Return (x, y) of the center of cell containing provided text 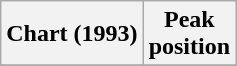
Chart (1993) (72, 34)
Peakposition (189, 34)
